For the text-containing cell, return its midpoint in (x, y) coordinate format. 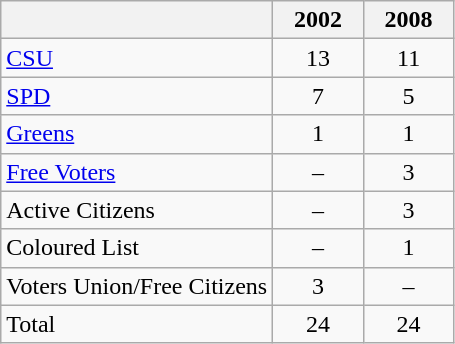
Active Citizens (137, 210)
7 (318, 96)
Total (137, 324)
13 (318, 58)
2002 (318, 20)
5 (408, 96)
Greens (137, 134)
Coloured List (137, 248)
CSU (137, 58)
Free Voters (137, 172)
Voters Union/Free Citizens (137, 286)
SPD (137, 96)
2008 (408, 20)
11 (408, 58)
